Scan for the cell matching the given text and deliver its [x, y] coordinate at center. 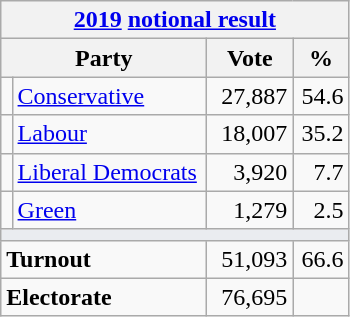
3,920 [250, 172]
35.2 [321, 134]
Electorate [104, 297]
66.6 [321, 259]
7.7 [321, 172]
Green [110, 210]
76,695 [250, 297]
2.5 [321, 210]
18,007 [250, 134]
Party [104, 58]
Liberal Democrats [110, 172]
Conservative [110, 96]
Labour [110, 134]
% [321, 58]
54.6 [321, 96]
Vote [250, 58]
27,887 [250, 96]
1,279 [250, 210]
Turnout [104, 259]
2019 notional result [175, 20]
51,093 [250, 259]
